Return the [X, Y] coordinate for the center point of the cell that contains the specified text.  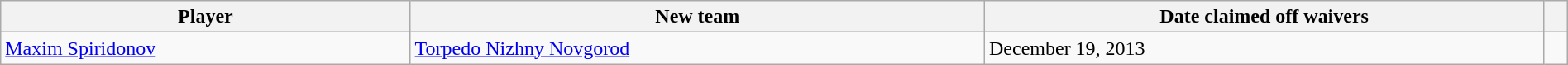
Player [205, 17]
December 19, 2013 [1264, 48]
Maxim Spiridonov [205, 48]
Torpedo Nizhny Novgorod [697, 48]
New team [697, 17]
Date claimed off waivers [1264, 17]
